Detect which cell encompasses the target text, then output its [x, y] center coordinate. 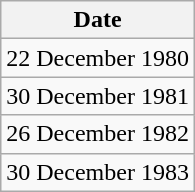
Date [98, 20]
30 December 1983 [98, 172]
30 December 1981 [98, 96]
26 December 1982 [98, 134]
22 December 1980 [98, 58]
